Return the [X, Y] coordinate for the center point of the cell that contains the specified text.  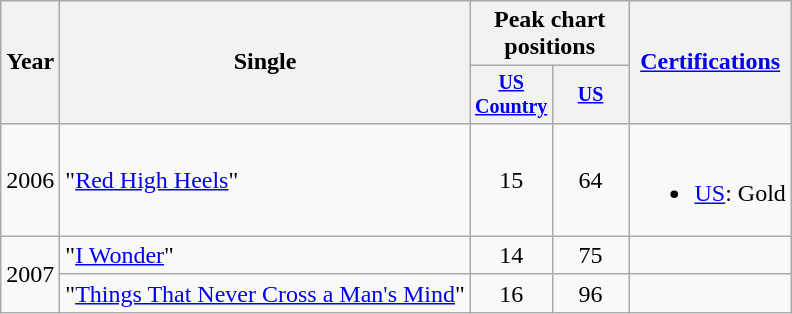
US Country [511, 94]
"Red High Heels" [266, 180]
2006 [30, 180]
75 [590, 255]
US [590, 94]
US: Gold [710, 180]
96 [590, 293]
15 [511, 180]
2007 [30, 274]
14 [511, 255]
Single [266, 62]
Certifications [710, 62]
64 [590, 180]
"Things That Never Cross a Man's Mind" [266, 293]
16 [511, 293]
Peak chartpositions [550, 34]
"I Wonder" [266, 255]
Year [30, 62]
